Determine the [X, Y] coordinate at the center of the cell enclosing the given text.  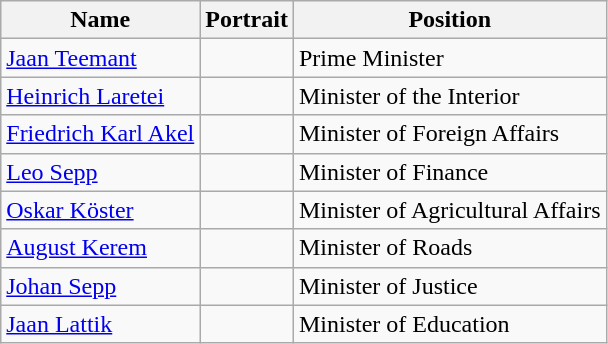
Minister of Foreign Affairs [450, 134]
Minister of Education [450, 324]
Jaan Teemant [100, 58]
Portrait [247, 20]
Oskar Köster [100, 210]
Minister of Finance [450, 172]
Heinrich Laretei [100, 96]
Minister of Agricultural Affairs [450, 210]
Johan Sepp [100, 286]
Name [100, 20]
Minister of Justice [450, 286]
Minister of the Interior [450, 96]
Position [450, 20]
August Kerem [100, 248]
Minister of Roads [450, 248]
Friedrich Karl Akel [100, 134]
Jaan Lattik [100, 324]
Prime Minister [450, 58]
Leo Sepp [100, 172]
